Find where the given text appears and provide that cell's center as (x, y) coordinate. 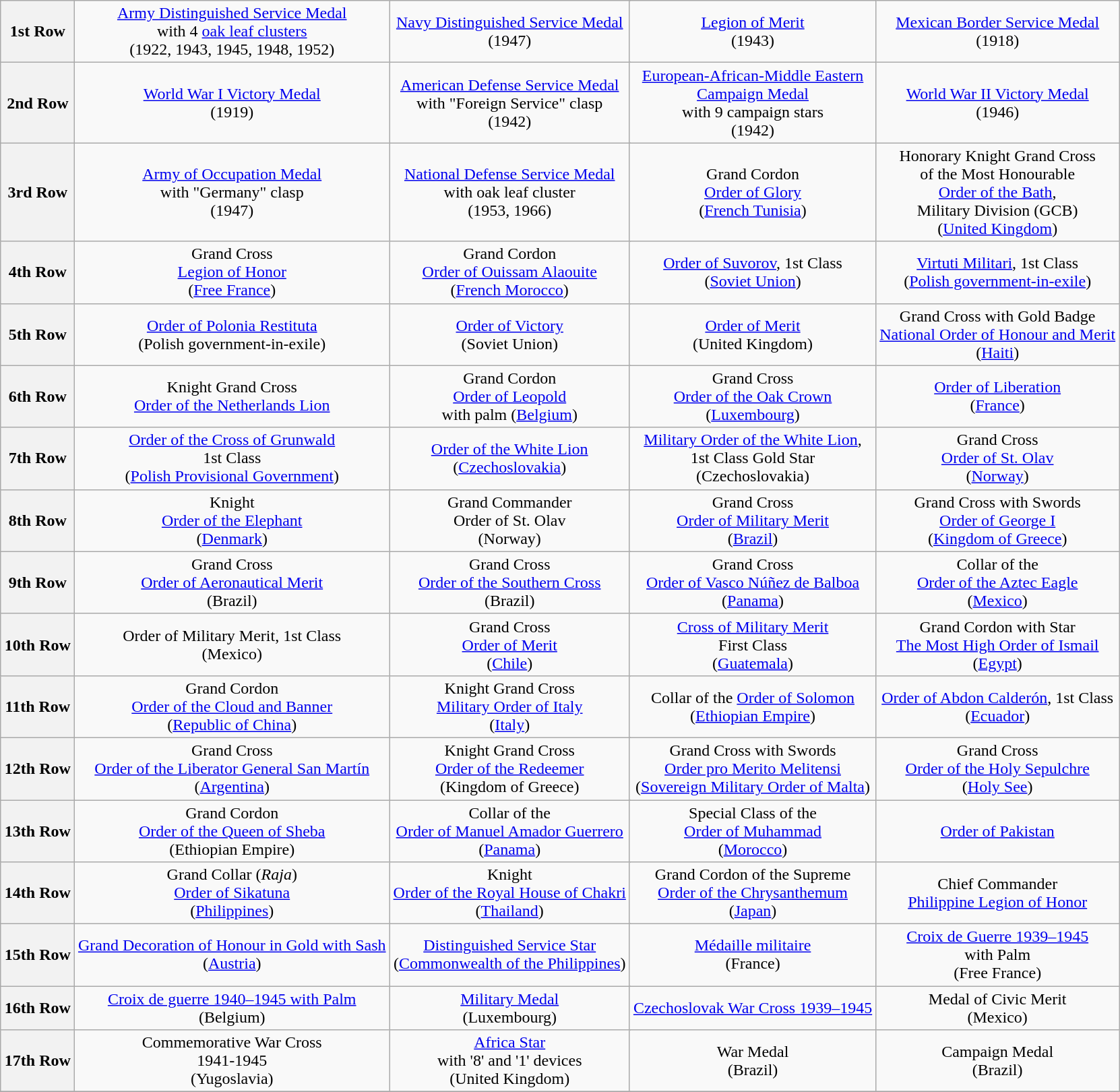
Collar of the Order of Manuel Amador Guerrero(Panama) (509, 830)
Order of Merit (United Kingdom) (752, 334)
Order of Abdon Calderón, 1st Class (Ecuador) (997, 706)
Grand Cross with Swords Order pro Merito Melitensi(Sovereign Military Order of Malta) (752, 768)
Military Medal (Luxembourg) (509, 1008)
Honorary Knight Grand Cross of the Most Honourable Order of the Bath, Military Division (GCB) (United Kingdom) (997, 192)
Collar of the Order of the Aztec Eagle (Mexico) (997, 582)
7th Row (38, 458)
Grand Cross Order of Merit (Chile) (509, 644)
Grand Cordon Order of Ouissam Alaouite (French Morocco) (509, 272)
Order of the White Lion (Czechoslovakia) (509, 458)
Order of Liberation (France) (997, 396)
Grand Cross Order of the Oak Crown (Luxembourg) (752, 396)
17th Row (38, 1061)
12th Row (38, 768)
Knight Grand Cross Order of the Redeemer(Kingdom of Greece) (509, 768)
Chief Commander Philippine Legion of Honor (997, 893)
Médaille militaire (France) (752, 955)
Navy Distinguished Service Medal(1947) (509, 32)
Grand Cross Order of the Holy Sepulchre(Holy See) (997, 768)
Croix de guerre 1940–1945 with Palm (Belgium) (232, 1008)
Order of Polonia Restituta(Polish government-in-exile) (232, 334)
2nd Row (38, 102)
15th Row (38, 955)
Order of Pakistan (997, 830)
11th Row (38, 706)
Legion of Merit(1943) (752, 32)
Grand Cross Order of the Liberator General San Martín (Argentina) (232, 768)
American Defense Service Medalwith "Foreign Service" clasp(1942) (509, 102)
Knight Grand Cross Military Order of Italy(Italy) (509, 706)
Order of Military Merit, 1st Class (Mexico) (232, 644)
Grand Cordon Order of the Queen of Sheba(Ethiopian Empire) (232, 830)
16th Row (38, 1008)
4th Row (38, 272)
Grand Commander Order of St. Olav(Norway) (509, 520)
Medal of Civic Merit (Mexico) (997, 1008)
Grand Cordon Order of Leopoldwith palm (Belgium) (509, 396)
Grand Cordon of the Supreme Order of the Chrysanthemum (Japan) (752, 893)
Mexican Border Service Medal(1918) (997, 32)
Military Order of the White Lion, 1st Class Gold Star (Czechoslovakia) (752, 458)
Knight Order of the Elephant (Denmark) (232, 520)
5th Row (38, 334)
Grand Cordon Order of the Cloud and Banner (Republic of China) (232, 706)
Collar of the Order of Solomon (Ethiopian Empire) (752, 706)
Grand Cordon Order of Glory (French Tunisia) (752, 192)
3rd Row (38, 192)
World War I Victory Medal(1919) (232, 102)
Grand Cross Order of Aeronautical Merit (Brazil) (232, 582)
Grand Cross Order of St. Olav (Norway) (997, 458)
World War II Victory Medal(1946) (997, 102)
Grand Decoration of Honour in Gold with Sash (Austria) (232, 955)
Grand Cross Order of the Southern Cross (Brazil) (509, 582)
1st Row (38, 32)
Knight Order of the Royal House of Chakri(Thailand) (509, 893)
Commemorative War Cross 1941-1945 (Yugoslavia) (232, 1061)
Grand Cross Order of Vasco Núñez de Balboa (Panama) (752, 582)
Distinguished Service Star (Commonwealth of the Philippines) (509, 955)
Special Class of the Order of Muhammad (Morocco) (752, 830)
10th Row (38, 644)
Grand Cross Order of Military Merit (Brazil) (752, 520)
Grand Cross with Swords Order of George I (Kingdom of Greece) (997, 520)
Czechoslovak War Cross 1939–1945 (752, 1008)
Knight Grand Cross Order of the Netherlands Lion (232, 396)
Grand Cross Legion of Honor (Free France) (232, 272)
Order of Victory (Soviet Union) (509, 334)
14th Row (38, 893)
13th Row (38, 830)
Cross of Military Merit First Class (Guatemala) (752, 644)
Africa Star with '8' and '1' devices (United Kingdom) (509, 1061)
9th Row (38, 582)
Campaign Medal (Brazil) (997, 1061)
Grand Cross with Gold Badge National Order of Honour and Merit (Haiti) (997, 334)
8th Row (38, 520)
European-African-Middle Eastern Campaign Medal with 9 campaign stars(1942) (752, 102)
Grand Collar (Raja) Order of Sikatuna (Philippines) (232, 893)
6th Row (38, 396)
War Medal (Brazil) (752, 1061)
Croix de Guerre 1939–1945 with Palm (Free France) (997, 955)
Order of the Cross of Grunwald 1st Class (Polish Provisional Government) (232, 458)
Virtuti Militari, 1st Class(Polish government-in-exile) (997, 272)
Order of Suvorov, 1st Class (Soviet Union) (752, 272)
Grand Cordon with Star The Most High Order of Ismail (Egypt) (997, 644)
Army of Occupation Medalwith "Germany" clasp(1947) (232, 192)
National Defense Service Medalwith oak leaf cluster(1953, 1966) (509, 192)
Army Distinguished Service Medal with 4 oak leaf clusters(1922, 1943, 1945, 1948, 1952) (232, 32)
